Locate the cell with the specified text and output its (X, Y) center coordinate. 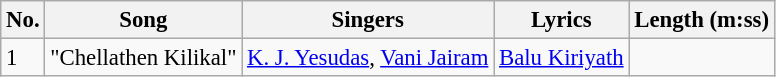
Lyrics (562, 20)
Length (m:ss) (702, 20)
Balu Kiriyath (562, 58)
Singers (368, 20)
K. J. Yesudas, Vani Jairam (368, 58)
No. (23, 20)
1 (23, 58)
Song (144, 20)
"Chellathen Kilikal" (144, 58)
